Search for the cell housing the specified text and yield its [X, Y] center coordinate. 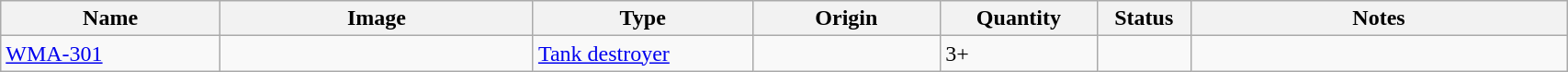
Name [110, 18]
Tank destroyer [643, 54]
Type [643, 18]
Status [1144, 18]
Notes [1378, 18]
Quantity [1019, 18]
WMA-301 [110, 54]
3+ [1019, 54]
Origin [847, 18]
Image [377, 18]
